Return (X, Y) of the center of cell containing provided text 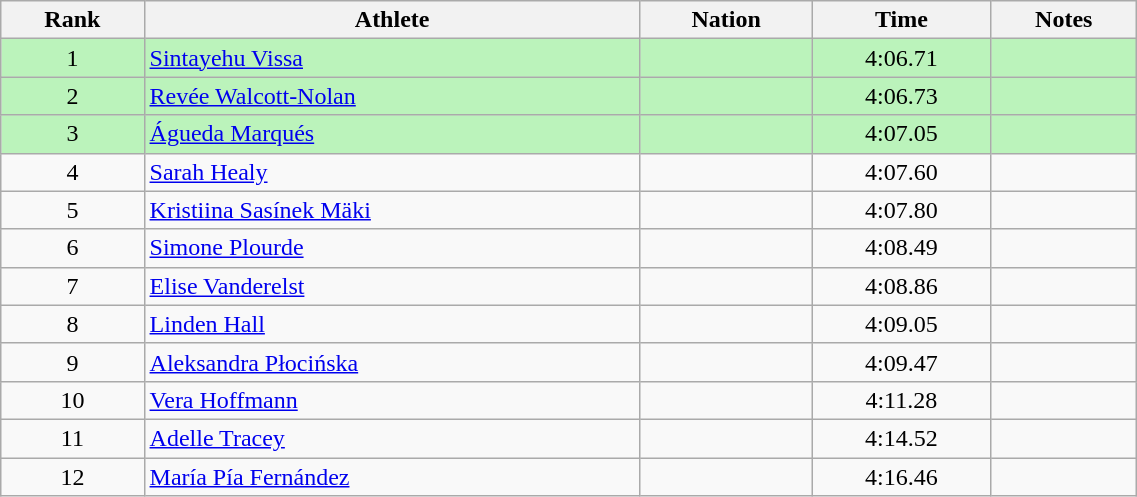
6 (72, 248)
4:11.28 (902, 400)
4:07.60 (902, 172)
1 (72, 58)
Elise Vanderelst (392, 286)
12 (72, 477)
7 (72, 286)
10 (72, 400)
4:08.86 (902, 286)
Time (902, 20)
8 (72, 324)
Rank (72, 20)
Kristiina Sasínek Mäki (392, 210)
Revée Walcott-Nolan (392, 96)
4:07.80 (902, 210)
Águeda Marqués (392, 134)
Sarah Healy (392, 172)
Simone Plourde (392, 248)
4:16.46 (902, 477)
2 (72, 96)
Adelle Tracey (392, 438)
4:14.52 (902, 438)
Aleksandra Płocińska (392, 362)
4:08.49 (902, 248)
Sintayehu Vissa (392, 58)
4 (72, 172)
Vera Hoffmann (392, 400)
4:06.71 (902, 58)
5 (72, 210)
Notes (1064, 20)
4:06.73 (902, 96)
4:07.05 (902, 134)
Nation (726, 20)
Athlete (392, 20)
María Pía Fernández (392, 477)
Linden Hall (392, 324)
3 (72, 134)
4:09.47 (902, 362)
11 (72, 438)
4:09.05 (902, 324)
9 (72, 362)
